From the cell containing the given text, extract its center point as (X, Y) coordinate. 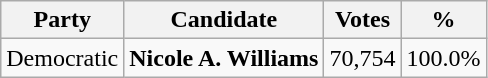
% (444, 20)
100.0% (444, 58)
Party (62, 20)
Candidate (224, 20)
Nicole A. Williams (224, 58)
Democratic (62, 58)
Votes (362, 20)
70,754 (362, 58)
